Return the (X, Y) coordinate for the center point of the cell that contains the specified text.  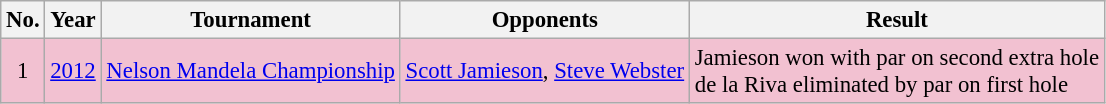
Nelson Mandela Championship (250, 72)
Result (896, 20)
Jamieson won with par on second extra holede la Riva eliminated by par on first hole (896, 72)
Tournament (250, 20)
Opponents (544, 20)
No. (23, 20)
1 (23, 72)
2012 (73, 72)
Year (73, 20)
Scott Jamieson, Steve Webster (544, 72)
